Search for the cell housing the specified text and yield its [X, Y] center coordinate. 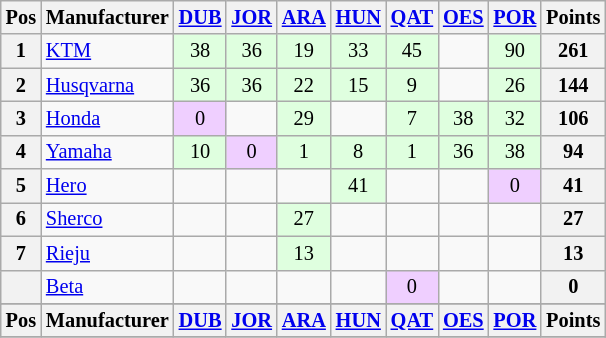
Honda [108, 118]
Rieju [108, 253]
45 [412, 51]
Beta [108, 287]
94 [573, 152]
22 [304, 85]
90 [516, 51]
Yamaha [108, 152]
4 [21, 152]
Husqvarna [108, 85]
KTM [108, 51]
3 [21, 118]
10 [200, 152]
32 [516, 118]
9 [412, 85]
261 [573, 51]
Hero [108, 186]
26 [516, 85]
8 [358, 152]
5 [21, 186]
33 [358, 51]
19 [304, 51]
29 [304, 118]
15 [358, 85]
Sherco [108, 219]
144 [573, 85]
106 [573, 118]
2 [21, 85]
6 [21, 219]
